Scan for the cell matching the given text and deliver its [X, Y] coordinate at center. 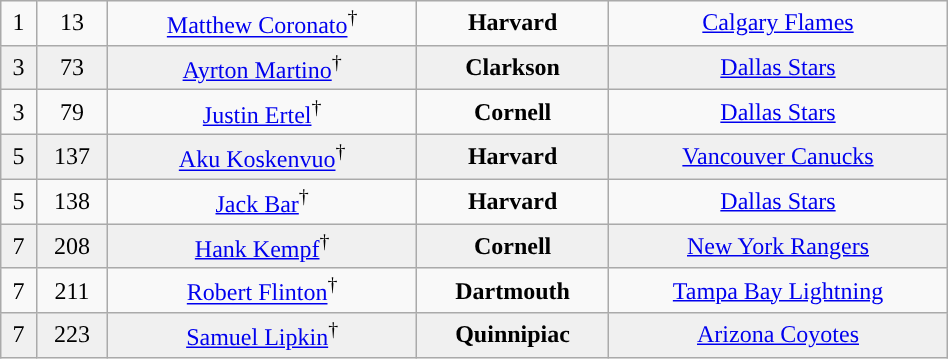
79 [72, 112]
13 [72, 24]
Jack Bar† [262, 202]
223 [72, 336]
Samuel Lipkin† [262, 336]
Robert Flinton† [262, 290]
138 [72, 202]
Aku Koskenvuo† [262, 156]
Quinnipiac [512, 336]
137 [72, 156]
208 [72, 246]
New York Rangers [778, 246]
Hank Kempf† [262, 246]
Matthew Coronato† [262, 24]
Clarkson [512, 68]
Dartmouth [512, 290]
211 [72, 290]
Calgary Flames [778, 24]
Tampa Bay Lightning [778, 290]
Vancouver Canucks [778, 156]
Ayrton Martino† [262, 68]
Arizona Coyotes [778, 336]
Justin Ertel† [262, 112]
1 [18, 24]
73 [72, 68]
